Identify which cell holds the provided text, then report its (X, Y) central coordinate. 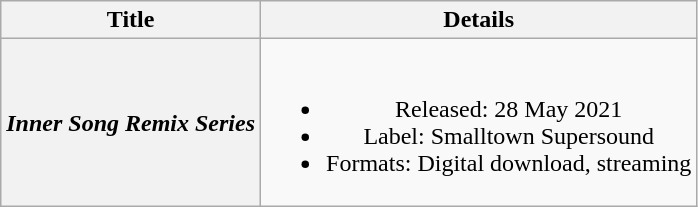
Inner Song Remix Series (131, 122)
Title (131, 20)
Details (479, 20)
Released: 28 May 2021Label: Smalltown SupersoundFormats: Digital download, streaming (479, 122)
